Identify which cell holds the provided text, then report its (x, y) central coordinate. 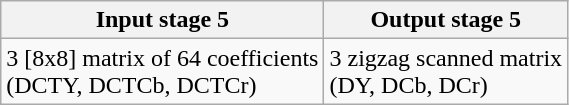
Output stage 5 (446, 20)
3 zigzag scanned matrix(DY, DCb, DCr) (446, 72)
3 [8x8] matrix of 64 coefficients(DCTY, DCTCb, DCTCr) (162, 72)
Input stage 5 (162, 20)
